Capture the cell that displays the provided text and extract its (X, Y) central coordinate. 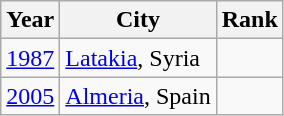
Rank (250, 20)
2005 (30, 96)
1987 (30, 58)
Year (30, 20)
Almeria, Spain (138, 96)
Latakia, Syria (138, 58)
City (138, 20)
